For the text-containing cell, return its midpoint in (x, y) coordinate format. 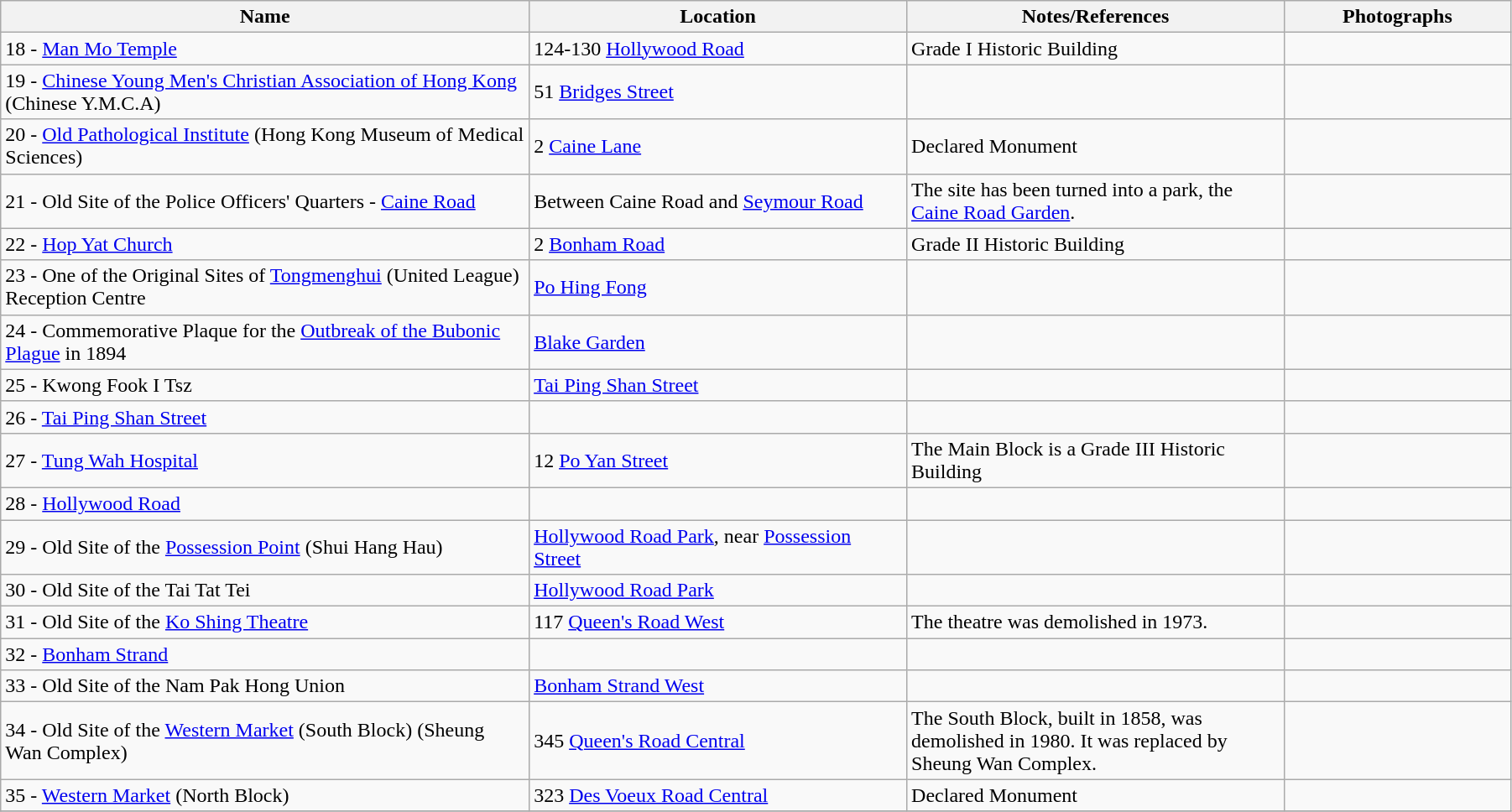
30 - Old Site of the Tai Tat Tei (265, 591)
Bonham Strand West (718, 686)
Grade I Historic Building (1096, 49)
124-130 Hollywood Road (718, 49)
21 - Old Site of the Police Officers' Quarters - Caine Road (265, 201)
22 - Hop Yat Church (265, 244)
117 Queen's Road West (718, 622)
Notes/References (1096, 17)
Between Caine Road and Seymour Road (718, 201)
Name (265, 17)
12 Po Yan Street (718, 460)
Tai Ping Shan Street (718, 385)
345 Queen's Road Central (718, 741)
Grade II Historic Building (1096, 244)
25 - Kwong Fook I Tsz (265, 385)
Hollywood Road Park (718, 591)
Hollywood Road Park, near Possession Street (718, 547)
51 Bridges Street (718, 92)
34 - Old Site of the Western Market (South Block) (Sheung Wan Complex) (265, 741)
The theatre was demolished in 1973. (1096, 622)
2 Caine Lane (718, 146)
27 - Tung Wah Hospital (265, 460)
35 - Western Market (North Block) (265, 795)
19 - Chinese Young Men's Christian Association of Hong Kong (Chinese Y.M.C.A) (265, 92)
The site has been turned into a park, the Caine Road Garden. (1096, 201)
32 - Bonham Strand (265, 654)
20 - Old Pathological Institute (Hong Kong Museum of Medical Sciences) (265, 146)
28 - Hollywood Road (265, 503)
24 - Commemorative Plaque for the Outbreak of the Bubonic Plague in 1894 (265, 342)
23 - One of the Original Sites of Tongmenghui (United League) Reception Centre (265, 287)
26 - Tai Ping Shan Street (265, 417)
The South Block, built in 1858, was demolished in 1980. It was replaced by Sheung Wan Complex. (1096, 741)
18 - Man Mo Temple (265, 49)
323 Des Voeux Road Central (718, 795)
Blake Garden (718, 342)
The Main Block is a Grade III Historic Building (1096, 460)
31 - Old Site of the Ko Shing Theatre (265, 622)
29 - Old Site of the Possession Point (Shui Hang Hau) (265, 547)
Location (718, 17)
Po Hing Fong (718, 287)
33 - Old Site of the Nam Pak Hong Union (265, 686)
Photographs (1397, 17)
2 Bonham Road (718, 244)
